Find where the given text appears and provide that cell's center as (x, y) coordinate. 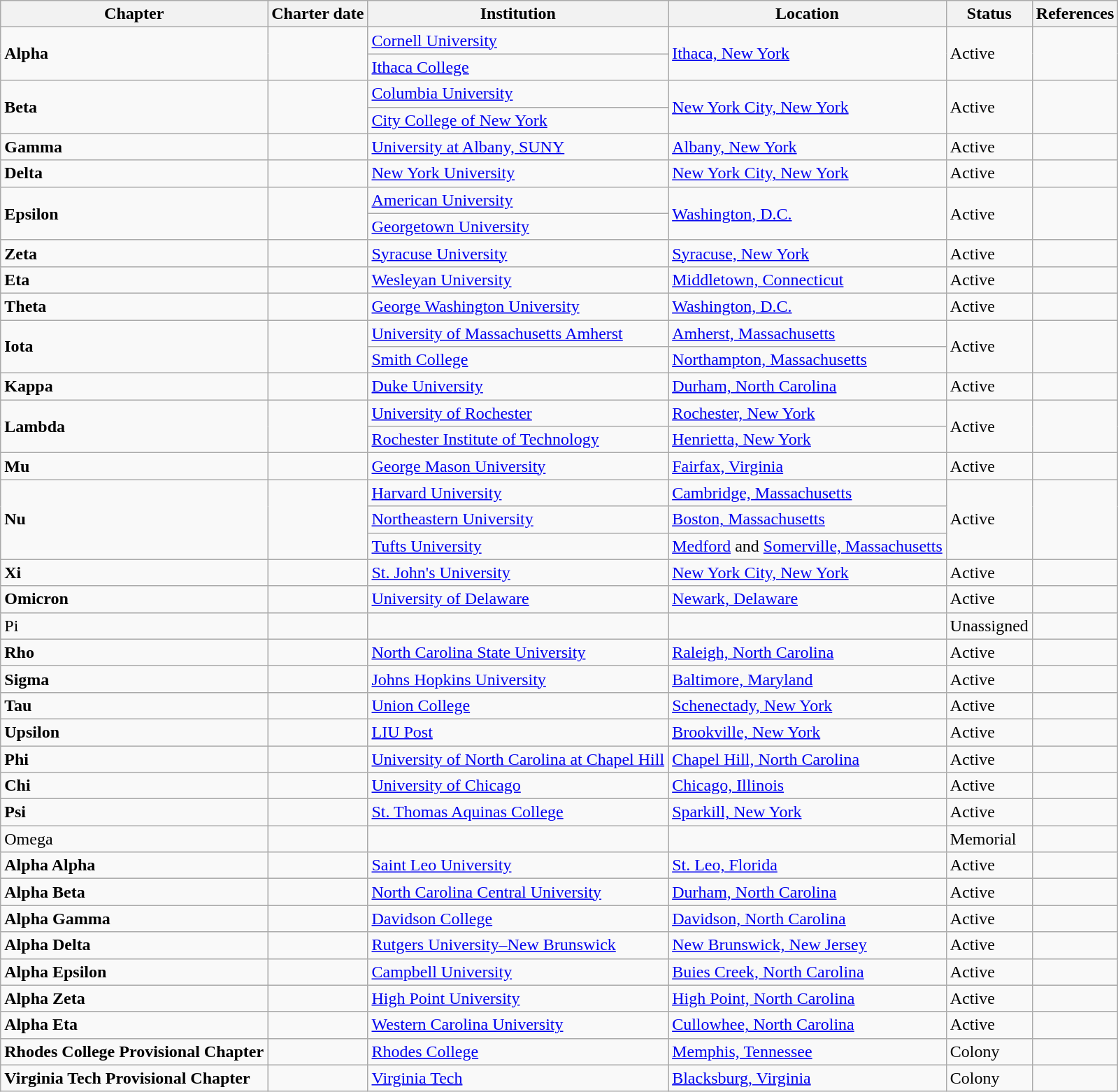
Chi (134, 786)
Alpha Epsilon (134, 972)
Tau (134, 705)
Charter date (317, 14)
Middletown, Connecticut (808, 280)
North Carolina State University (518, 652)
Iota (134, 347)
Memphis, Tennessee (808, 1051)
Brookville, New York (808, 732)
Chapel Hill, North Carolina (808, 759)
St. John's University (518, 573)
Cullowhee, North Carolina (808, 1025)
Rochester Institute of Technology (518, 440)
George Mason University (518, 466)
City College of New York (518, 120)
Wesleyan University (518, 280)
George Washington University (518, 306)
University of Delaware (518, 599)
Memorial (989, 839)
Virginia Tech Provisional Chapter (134, 1078)
Omicron (134, 599)
Zeta (134, 253)
High Point, North Carolina (808, 998)
University of Massachusetts Amherst (518, 333)
Nu (134, 519)
Beta (134, 107)
Alpha Delta (134, 945)
Eta (134, 280)
Cornell University (518, 41)
University at Albany, SUNY (518, 147)
Syracuse, New York (808, 253)
Fairfax, Virginia (808, 466)
Sigma (134, 679)
Chicago, Illinois (808, 786)
Epsilon (134, 213)
Sparkill, New York (808, 812)
Smith College (518, 360)
Rhodes College (518, 1051)
Columbia University (518, 94)
Pi (134, 626)
Unassigned (989, 626)
Theta (134, 306)
Northampton, Massachusetts (808, 360)
Campbell University (518, 972)
Institution (518, 14)
Schenectady, New York (808, 705)
Alpha Eta (134, 1025)
High Point University (518, 998)
Albany, New York (808, 147)
Georgetown University (518, 227)
Duke University (518, 387)
St. Leo, Florida (808, 865)
Union College (518, 705)
Rho (134, 652)
University of Chicago (518, 786)
Syracuse University (518, 253)
University of Rochester (518, 413)
Davidson College (518, 919)
Psi (134, 812)
Ithaca College (518, 67)
Phi (134, 759)
Upsilon (134, 732)
Kappa (134, 387)
University of North Carolina at Chapel Hill (518, 759)
Virginia Tech (518, 1078)
Henrietta, New York (808, 440)
Amherst, Massachusetts (808, 333)
Xi (134, 573)
Alpha Zeta (134, 998)
Medford and Somerville, Massachusetts (808, 546)
Lambda (134, 426)
Raleigh, North Carolina (808, 652)
American University (518, 200)
References (1075, 14)
Cambridge, Massachusetts (808, 493)
Harvard University (518, 493)
Rhodes College Provisional Chapter (134, 1051)
Chapter (134, 14)
Johns Hopkins University (518, 679)
Location (808, 14)
Alpha Beta (134, 892)
Delta (134, 173)
Mu (134, 466)
Ithaca, New York (808, 54)
Buies Creek, North Carolina (808, 972)
Gamma (134, 147)
Davidson, North Carolina (808, 919)
Omega (134, 839)
North Carolina Central University (518, 892)
Boston, Massachusetts (808, 519)
Alpha Alpha (134, 865)
Baltimore, Maryland (808, 679)
Alpha (134, 54)
New York University (518, 173)
Tufts University (518, 546)
Northeastern University (518, 519)
Western Carolina University (518, 1025)
Rochester, New York (808, 413)
Saint Leo University (518, 865)
Status (989, 14)
Blacksburg, Virginia (808, 1078)
Newark, Delaware (808, 599)
Rutgers University–New Brunswick (518, 945)
LIU Post (518, 732)
New Brunswick, New Jersey (808, 945)
Alpha Gamma (134, 919)
St. Thomas Aquinas College (518, 812)
